For the text-containing cell, return its midpoint in [X, Y] coordinate format. 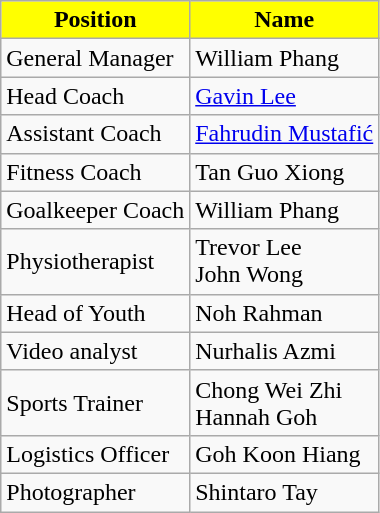
Shintaro Tay [284, 492]
Name [284, 20]
Chong Wei Zhi Hannah Goh [284, 402]
Fitness Coach [96, 172]
Physiotherapist [96, 262]
General Manager [96, 58]
Noh Rahman [284, 313]
Fahrudin Mustafić [284, 134]
Gavin Lee [284, 96]
Photographer [96, 492]
Assistant Coach [96, 134]
Goalkeeper Coach [96, 210]
Head Coach [96, 96]
Position [96, 20]
Video analyst [96, 351]
Logistics Officer [96, 454]
Nurhalis Azmi [284, 351]
Tan Guo Xiong [284, 172]
Head of Youth [96, 313]
Trevor Lee John Wong [284, 262]
Sports Trainer [96, 402]
Goh Koon Hiang [284, 454]
